Provide the [x, y] coordinate of the cell's center where the given text is located.  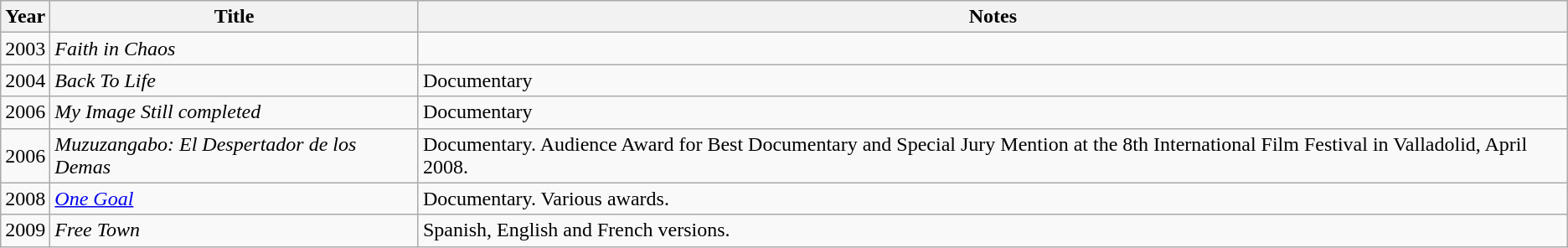
Spanish, English and French versions. [993, 230]
Documentary. Audience Award for Best Documentary and Special Jury Mention at the 8th International Film Festival in Valladolid, April 2008. [993, 156]
2008 [25, 199]
2004 [25, 80]
Faith in Chaos [235, 49]
My Image Still completed [235, 112]
2003 [25, 49]
Documentary. Various awards. [993, 199]
One Goal [235, 199]
Notes [993, 17]
2009 [25, 230]
Muzuzangabo: El Despertador de los Demas [235, 156]
Back To Life [235, 80]
Year [25, 17]
Free Town [235, 230]
Title [235, 17]
